Determine the (X, Y) coordinate at the center of the cell enclosing the given text.  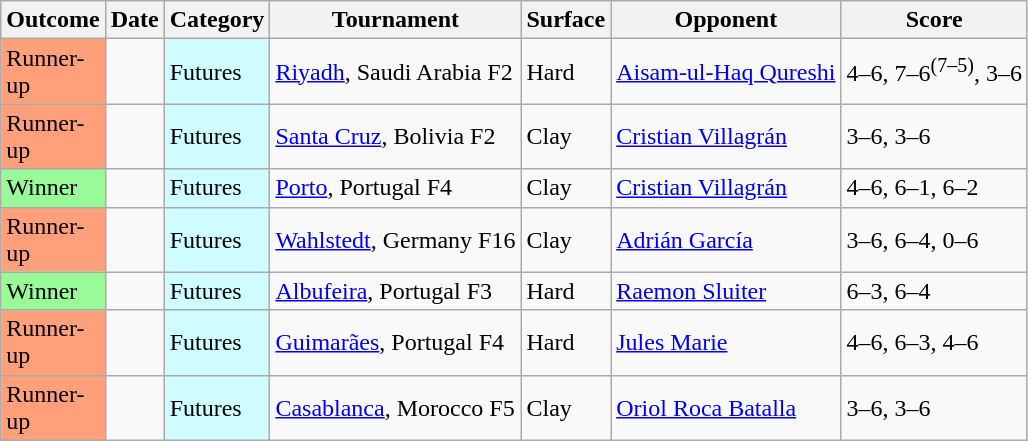
Tournament (396, 20)
Casablanca, Morocco F5 (396, 408)
Santa Cruz, Bolivia F2 (396, 136)
6–3, 6–4 (934, 291)
Oriol Roca Batalla (726, 408)
Surface (566, 20)
Opponent (726, 20)
Porto, Portugal F4 (396, 188)
Albufeira, Portugal F3 (396, 291)
Date (134, 20)
Outcome (53, 20)
4–6, 6–1, 6–2 (934, 188)
Score (934, 20)
Aisam-ul-Haq Qureshi (726, 72)
4–6, 6–3, 4–6 (934, 342)
Guimarães, Portugal F4 (396, 342)
Wahlstedt, Germany F16 (396, 240)
Jules Marie (726, 342)
3–6, 6–4, 0–6 (934, 240)
4–6, 7–6(7–5), 3–6 (934, 72)
Riyadh, Saudi Arabia F2 (396, 72)
Raemon Sluiter (726, 291)
Category (217, 20)
Adrián García (726, 240)
